Provide the [X, Y] coordinate of the cell's center where the given text is located.  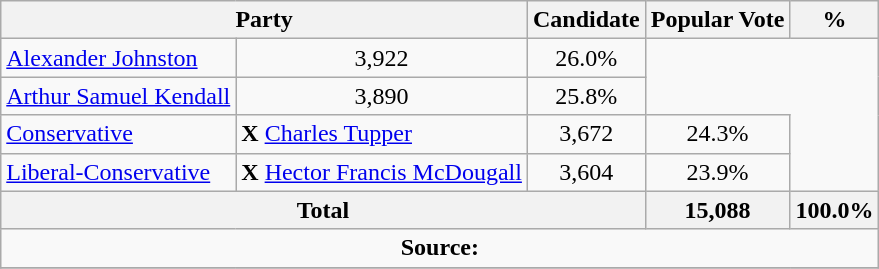
Total [323, 210]
15,088 [718, 210]
3,604 [586, 172]
% [834, 20]
3,890 [382, 96]
Conservative [118, 134]
26.0% [586, 58]
Arthur Samuel Kendall [118, 96]
Party [264, 20]
X Charles Tupper [382, 134]
Alexander Johnston [118, 58]
X Hector Francis McDougall [382, 172]
Popular Vote [718, 20]
100.0% [834, 210]
Source: [440, 248]
24.3% [718, 134]
23.9% [718, 172]
Candidate [586, 20]
25.8% [586, 96]
3,672 [586, 134]
Liberal-Conservative [118, 172]
3,922 [382, 58]
